Search for the cell housing the specified text and yield its (x, y) center coordinate. 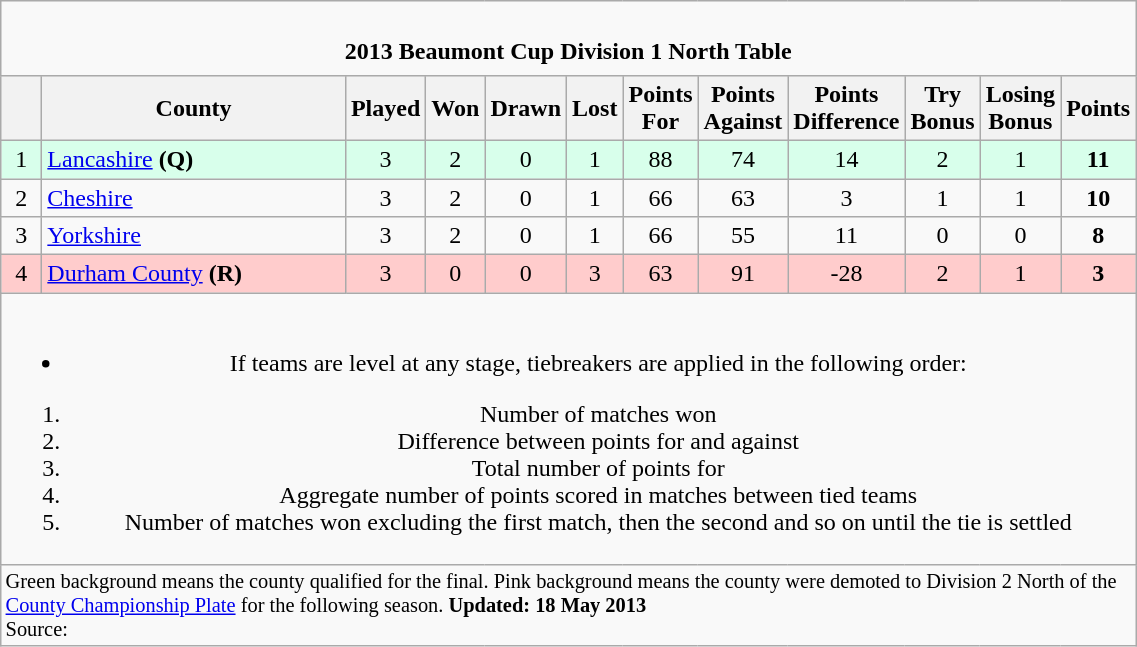
Points For (660, 108)
Points Difference (846, 108)
10 (1098, 197)
Cheshire (194, 197)
County (194, 108)
Played (385, 108)
Try Bonus (942, 108)
Points Against (743, 108)
Yorkshire (194, 236)
Losing Bonus (1020, 108)
Lost (595, 108)
55 (743, 236)
91 (743, 274)
Drawn (526, 108)
-28 (846, 274)
Points (1098, 108)
Durham County (R) (194, 274)
Lancashire (Q) (194, 159)
14 (846, 159)
4 (22, 274)
8 (1098, 236)
Won (456, 108)
88 (660, 159)
74 (743, 159)
